Scan for the cell matching the given text and deliver its [X, Y] coordinate at center. 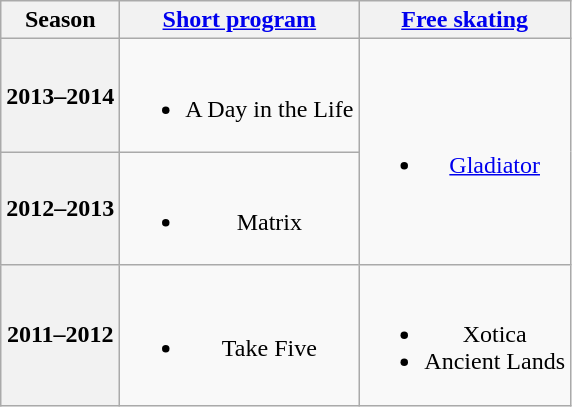
2012–2013 [60, 208]
Season [60, 20]
Matrix [240, 208]
Gladiator [465, 152]
Short program [240, 20]
2013–2014 [60, 96]
Take Five [240, 335]
Free skating [465, 20]
A Day in the Life [240, 96]
Xotica Ancient Lands [465, 335]
2011–2012 [60, 335]
